Locate the cell with the specified text and output its (x, y) center coordinate. 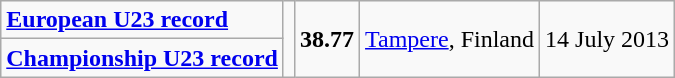
14 July 2013 (608, 39)
Championship U23 record (142, 58)
38.77 (326, 39)
Tampere, Finland (450, 39)
European U23 record (142, 20)
